From the cell containing the given text, extract its center point as [x, y] coordinate. 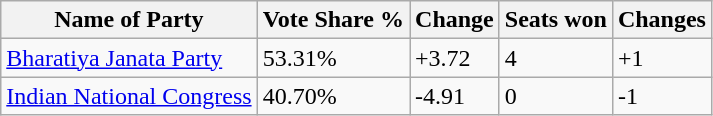
+1 [662, 58]
Indian National Congress [129, 96]
Bharatiya Janata Party [129, 58]
Change [455, 20]
Name of Party [129, 20]
0 [556, 96]
-1 [662, 96]
53.31% [333, 58]
Seats won [556, 20]
-4.91 [455, 96]
Vote Share % [333, 20]
4 [556, 58]
+3.72 [455, 58]
40.70% [333, 96]
Changes [662, 20]
